Scan for the cell matching the given text and deliver its (x, y) coordinate at center. 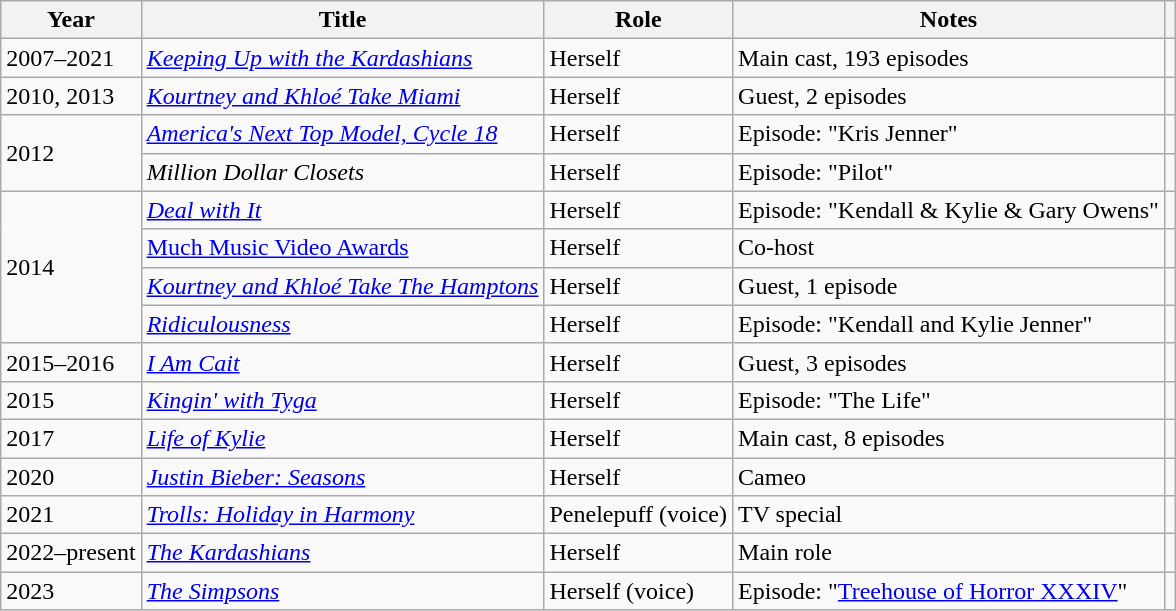
Episode: "Kendall & Kylie & Gary Owens" (949, 210)
Kingin' with Tyga (342, 400)
2010, 2013 (71, 96)
Guest, 1 episode (949, 286)
Main cast, 8 episodes (949, 438)
2015 (71, 400)
TV special (949, 515)
Kourtney and Khloé Take Miami (342, 96)
Penelepuff (voice) (638, 515)
2020 (71, 477)
Episode: "Kris Jenner" (949, 134)
Million Dollar Closets (342, 172)
Episode: "Pilot" (949, 172)
2015–2016 (71, 362)
Deal with It (342, 210)
Kourtney and Khloé Take The Hamptons (342, 286)
Keeping Up with the Kardashians (342, 58)
2007–2021 (71, 58)
Ridiculousness (342, 324)
Title (342, 20)
Justin Bieber: Seasons (342, 477)
2017 (71, 438)
Episode: "Treehouse of Horror XXXIV" (949, 591)
Episode: "Kendall and Kylie Jenner" (949, 324)
Co-host (949, 248)
Role (638, 20)
2014 (71, 267)
Trolls: Holiday in Harmony (342, 515)
Episode: "The Life" (949, 400)
2012 (71, 153)
Guest, 3 episodes (949, 362)
Life of Kylie (342, 438)
Guest, 2 episodes (949, 96)
I Am Cait (342, 362)
2023 (71, 591)
Herself (voice) (638, 591)
America's Next Top Model, Cycle 18 (342, 134)
The Simpsons (342, 591)
Notes (949, 20)
Year (71, 20)
The Kardashians (342, 553)
Cameo (949, 477)
Main role (949, 553)
Main cast, 193 episodes (949, 58)
2022–present (71, 553)
Much Music Video Awards (342, 248)
2021 (71, 515)
